Capture the cell that displays the provided text and extract its [X, Y] central coordinate. 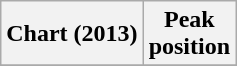
Peakposition [189, 34]
Chart (2013) [72, 34]
